Provide the (X, Y) coordinate of the cell's center where the given text is located.  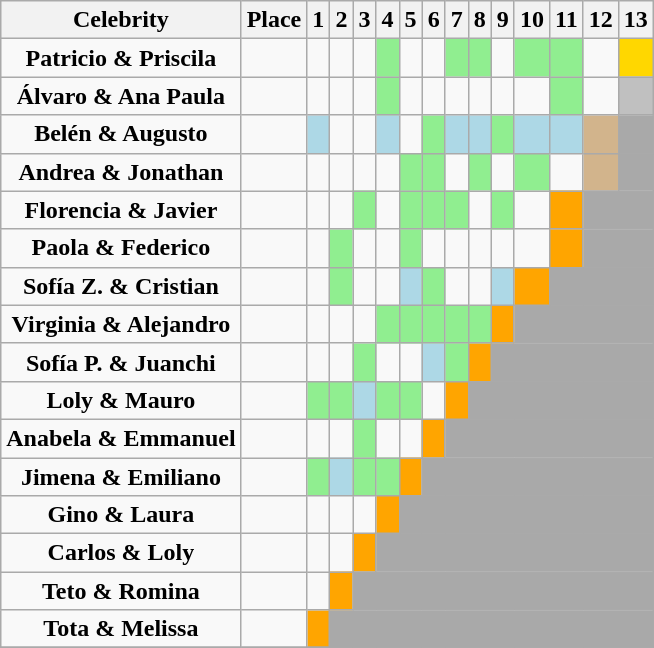
1 (318, 20)
2 (342, 20)
Sofía Z. & Cristian (121, 286)
Tota & Melissa (121, 629)
12 (600, 20)
5 (410, 20)
Loly & Mauro (121, 400)
9 (502, 20)
8 (480, 20)
Álvaro & Ana Paula (121, 96)
Carlos & Loly (121, 553)
Belén & Augusto (121, 134)
11 (566, 20)
7 (456, 20)
Paola & Federico (121, 248)
Jimena & Emiliano (121, 477)
Patricio & Priscila (121, 58)
Celebrity (121, 20)
Virginia & Alejandro (121, 324)
6 (434, 20)
Florencia & Javier (121, 210)
Place (274, 20)
4 (388, 20)
13 (636, 20)
3 (364, 20)
Anabela & Emmanuel (121, 438)
Sofía P. & Juanchi (121, 362)
10 (532, 20)
Gino & Laura (121, 515)
Andrea & Jonathan (121, 172)
Teto & Romina (121, 591)
